Return (X, Y) of the center of cell containing provided text 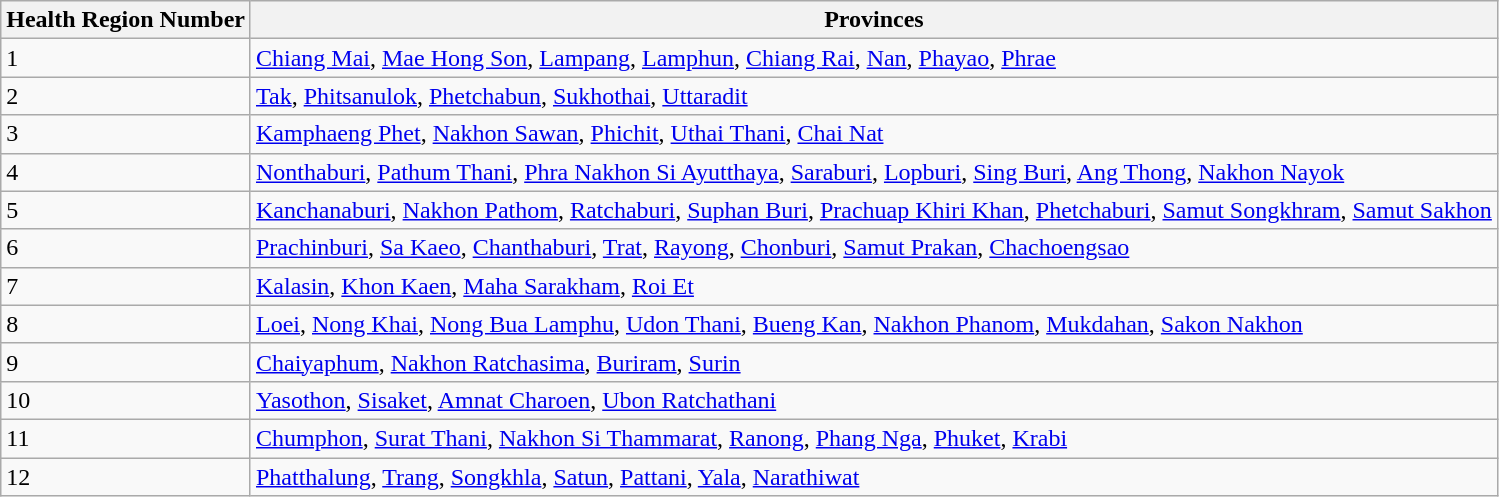
12 (126, 477)
1 (126, 58)
5 (126, 210)
4 (126, 172)
Kamphaeng Phet, Nakhon Sawan, Phichit, Uthai Thani, Chai Nat (874, 134)
9 (126, 362)
Chumphon, Surat Thani, Nakhon Si Thammarat, Ranong, Phang Nga, Phuket, Krabi (874, 438)
Tak, Phitsanulok, Phetchabun, Sukhothai, Uttaradit (874, 96)
11 (126, 438)
Nonthaburi, Pathum Thani, Phra Nakhon Si Ayutthaya, Saraburi, Lopburi, Sing Buri, Ang Thong, Nakhon Nayok (874, 172)
7 (126, 286)
Loei, Nong Khai, Nong Bua Lamphu, Udon Thani, Bueng Kan, Nakhon Phanom, Mukdahan, Sakon Nakhon (874, 324)
Provinces (874, 20)
Kanchanaburi, Nakhon Pathom, Ratchaburi, Suphan Buri, Prachuap Khiri Khan, Phetchaburi, Samut Songkhram, Samut Sakhon (874, 210)
Chiang Mai, Mae Hong Son, Lampang, Lamphun, Chiang Rai, Nan, Phayao, Phrae (874, 58)
2 (126, 96)
3 (126, 134)
Chaiyaphum, Nakhon Ratchasima, Buriram, Surin (874, 362)
8 (126, 324)
Prachinburi, Sa Kaeo, Chanthaburi, Trat, Rayong, Chonburi, Samut Prakan, Chachoengsao (874, 248)
Yasothon, Sisaket, Amnat Charoen, Ubon Ratchathani (874, 400)
Phatthalung, Trang, Songkhla, Satun, Pattani, Yala, Narathiwat (874, 477)
Kalasin, Khon Kaen, Maha Sarakham, Roi Et (874, 286)
10 (126, 400)
Health Region Number (126, 20)
6 (126, 248)
